For the text-containing cell, return its midpoint in [X, Y] coordinate format. 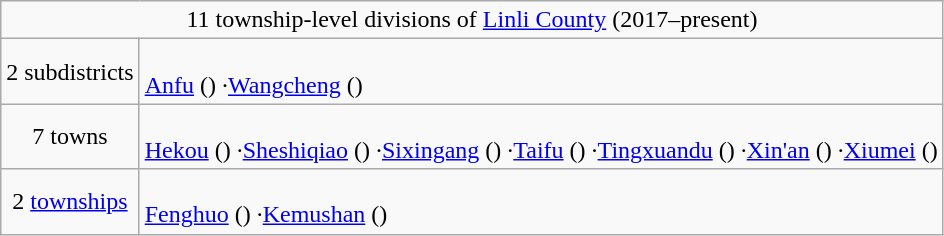
11 township-level divisions of Linli County (2017–present) [472, 20]
Hekou () ·Sheshiqiao () ·Sixingang () ·Taifu () ·Tingxuandu () ·Xin'an () ·Xiumei () [541, 136]
2 subdistricts [70, 72]
2 townships [70, 202]
Anfu () ·Wangcheng () [541, 72]
7 towns [70, 136]
Fenghuo () ·Kemushan () [541, 202]
